Locate the cell with the specified text and output its [X, Y] center coordinate. 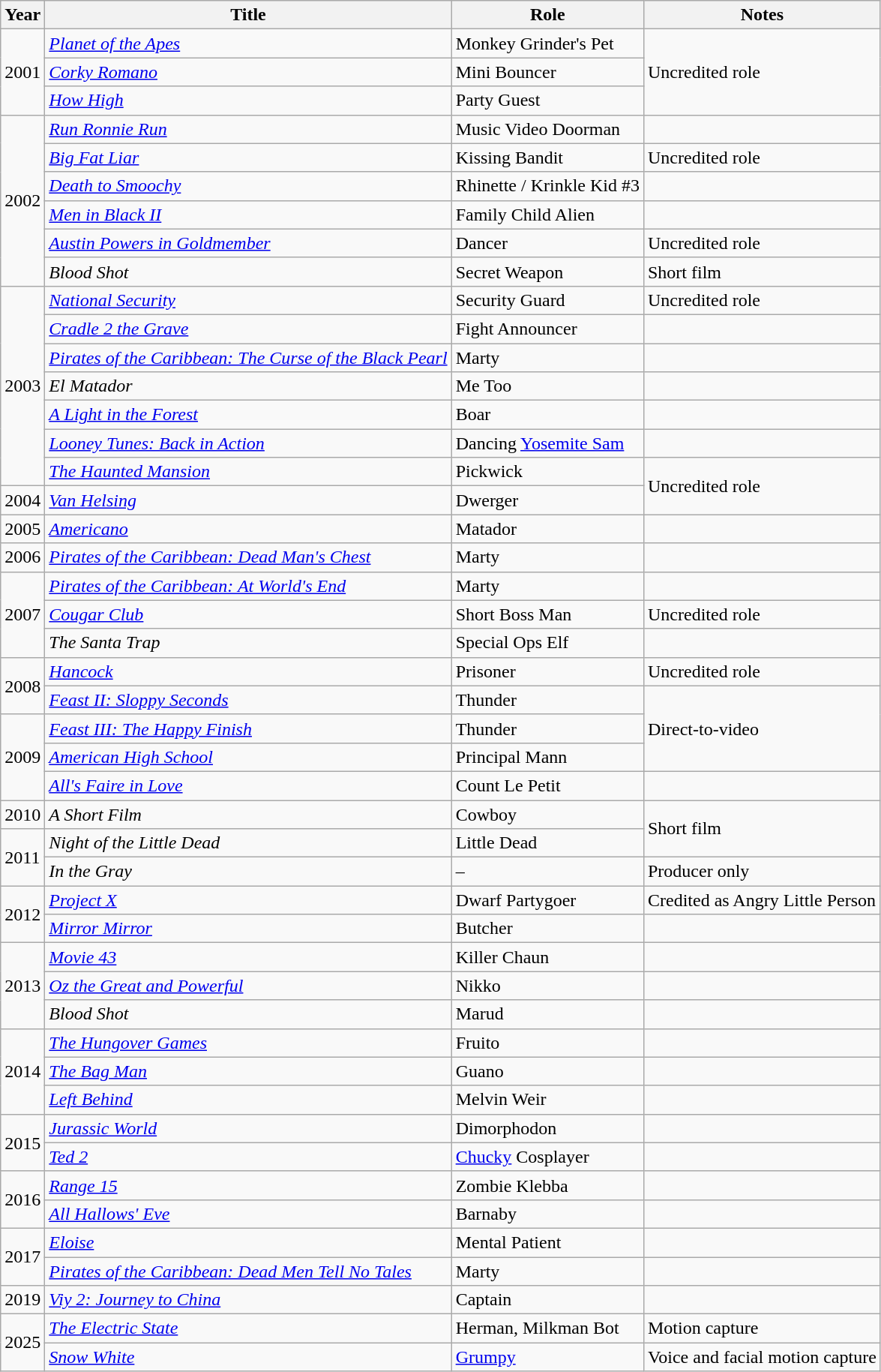
2025 [22, 1343]
Ted 2 [248, 1157]
Dimorphodon [547, 1128]
2016 [22, 1199]
Dwerger [547, 500]
Nikko [547, 986]
The Bag Man [248, 1071]
Grumpy [547, 1357]
Run Ronnie Run [248, 129]
2012 [22, 914]
Melvin Weir [547, 1100]
National Security [248, 300]
2008 [22, 686]
Van Helsing [248, 500]
Butcher [547, 929]
Feast III: The Happy Finish [248, 728]
Family Child Alien [547, 215]
A Short Film [248, 814]
2009 [22, 757]
Pirates of the Caribbean: The Curse of the Black Pearl [248, 358]
Special Ops Elf [547, 643]
The Santa Trap [248, 643]
2014 [22, 1071]
All's Faire in Love [248, 785]
Pirates of the Caribbean: Dead Men Tell No Tales [248, 1271]
2010 [22, 814]
Principal Mann [547, 757]
Big Fat Liar [248, 158]
Planet of the Apes [248, 44]
2017 [22, 1256]
Death to Smoochy [248, 186]
Hancock [248, 671]
2019 [22, 1300]
2011 [22, 857]
Year [22, 15]
2006 [22, 557]
Viy 2: Journey to China [248, 1300]
Project X [248, 900]
Guano [547, 1071]
Dwarf Partygoer [547, 900]
Barnaby [547, 1214]
2001 [22, 72]
– [547, 872]
Looney Tunes: Back in Action [248, 443]
Captain [547, 1300]
Matador [547, 529]
2005 [22, 529]
Little Dead [547, 843]
Snow White [248, 1357]
Fruito [547, 1043]
Monkey Grinder's Pet [547, 44]
Austin Powers in Goldmember [248, 243]
Cradle 2 the Grave [248, 329]
Music Video Doorman [547, 129]
Me Too [547, 386]
2004 [22, 500]
Zombie Klebba [547, 1185]
American High School [248, 757]
Night of the Little Dead [248, 843]
Short Boss Man [547, 614]
Dancing Yosemite Sam [547, 443]
Pickwick [547, 472]
The Haunted Mansion [248, 472]
2003 [22, 386]
Prisoner [547, 671]
The Electric State [248, 1328]
Mental Patient [547, 1242]
Jurassic World [248, 1128]
Corky Romano [248, 72]
2013 [22, 986]
Party Guest [547, 101]
2002 [22, 200]
Motion capture [762, 1328]
Notes [762, 15]
Rhinette / Krinkle Kid #3 [547, 186]
Oz the Great and Powerful [248, 986]
El Matador [248, 386]
Security Guard [547, 300]
Voice and facial motion capture [762, 1357]
Title [248, 15]
Marud [547, 1014]
Americano [248, 529]
Cowboy [547, 814]
2007 [22, 614]
Eloise [248, 1242]
Kissing Bandit [547, 158]
Credited as Angry Little Person [762, 900]
Dancer [547, 243]
Chucky Cosplayer [547, 1157]
Pirates of the Caribbean: At World's End [248, 586]
Direct-to-video [762, 728]
Herman, Milkman Bot [547, 1328]
Cougar Club [248, 614]
Pirates of the Caribbean: Dead Man's Chest [248, 557]
Fight Announcer [547, 329]
Left Behind [248, 1100]
Movie 43 [248, 957]
Boar [547, 415]
The Hungover Games [248, 1043]
Mirror Mirror [248, 929]
Range 15 [248, 1185]
Killer Chaun [547, 957]
Producer only [762, 872]
In the Gray [248, 872]
Count Le Petit [547, 785]
All Hallows' Eve [248, 1214]
Men in Black II [248, 215]
2015 [22, 1142]
Secret Weapon [547, 272]
Mini Bouncer [547, 72]
Feast II: Sloppy Seconds [248, 700]
Role [547, 15]
A Light in the Forest [248, 415]
How High [248, 101]
